For the text-containing cell, return its midpoint in [x, y] coordinate format. 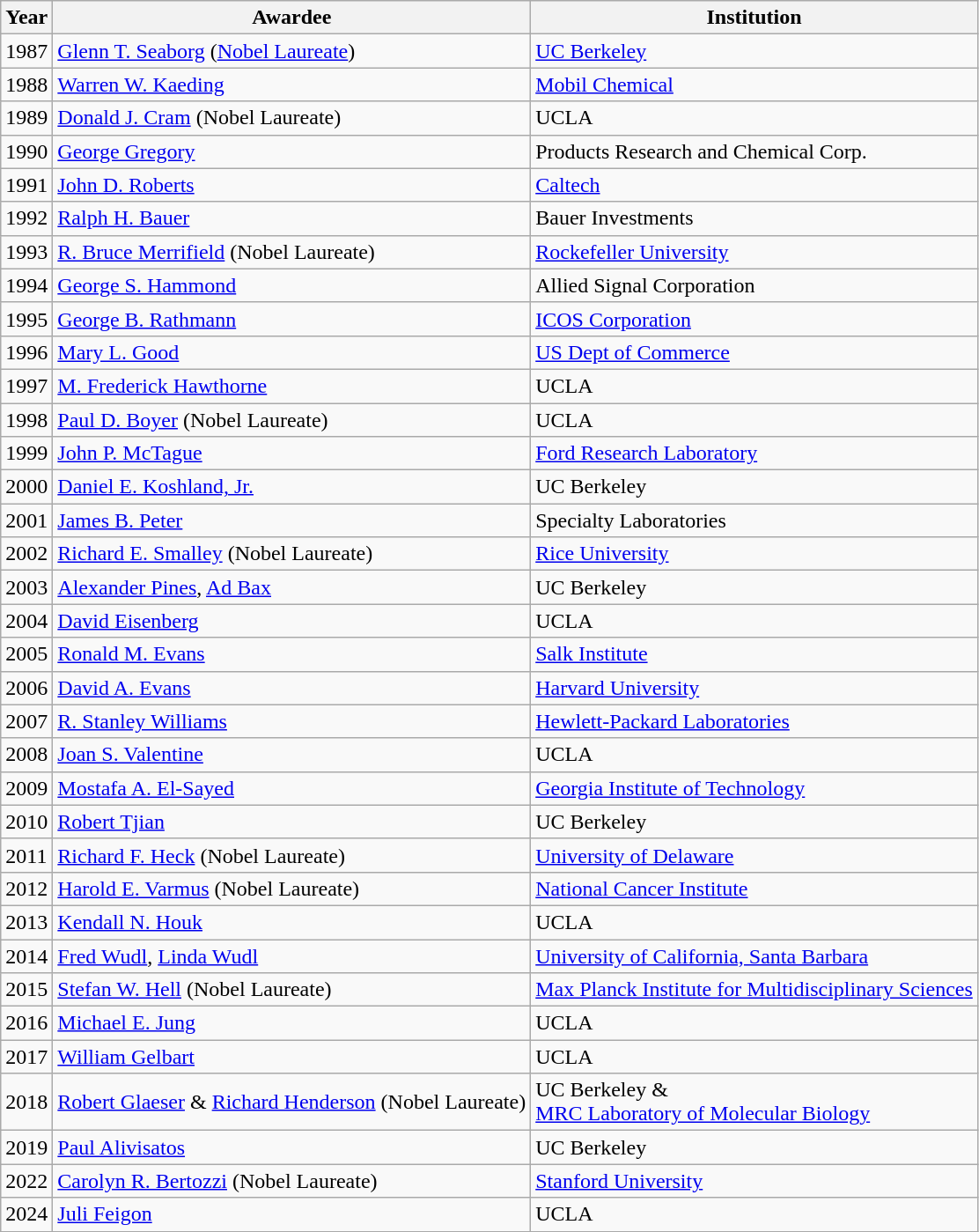
2013 [26, 922]
2015 [26, 990]
2003 [26, 587]
UC Berkeley &MRC Laboratory of Molecular Biology [754, 1103]
Ralph H. Bauer [292, 218]
Ronald M. Evans [292, 654]
Hewlett-Packard Laboratories [754, 721]
Fred Wudl, Linda Wudl [292, 955]
Robert Tjian [292, 822]
1989 [26, 118]
University of California, Santa Barbara [754, 955]
Max Planck Institute for Multidisciplinary Sciences [754, 990]
Stefan W. Hell (Nobel Laureate) [292, 990]
Ford Research Laboratory [754, 454]
Joan S. Valentine [292, 755]
2014 [26, 955]
1993 [26, 252]
1999 [26, 454]
Paul Alivisatos [292, 1147]
2006 [26, 688]
ICOS Corporation [754, 319]
David A. Evans [292, 688]
M. Frederick Hawthorne [292, 386]
Kendall N. Houk [292, 922]
2007 [26, 721]
Year [26, 18]
Daniel E. Koshland, Jr. [292, 487]
John D. Roberts [292, 185]
Georgia Institute of Technology [754, 788]
2008 [26, 755]
2011 [26, 855]
Alexander Pines, Ad Bax [292, 587]
Juli Feigon [292, 1214]
2002 [26, 554]
George S. Hammond [292, 285]
Harold E. Varmus (Nobel Laureate) [292, 889]
2012 [26, 889]
2024 [26, 1214]
Warren W. Kaeding [292, 85]
Products Research and Chemical Corp. [754, 151]
R. Stanley Williams [292, 721]
Rice University [754, 554]
2019 [26, 1147]
Mary L. Good [292, 352]
Specialty Laboratories [754, 520]
2017 [26, 1057]
Glenn T. Seaborg (Nobel Laureate) [292, 51]
1992 [26, 218]
1994 [26, 285]
2016 [26, 1023]
James B. Peter [292, 520]
Michael E. Jung [292, 1023]
1997 [26, 386]
Bauer Investments [754, 218]
Caltech [754, 185]
George Gregory [292, 151]
William Gelbart [292, 1057]
Richard F. Heck (Nobel Laureate) [292, 855]
Paul D. Boyer (Nobel Laureate) [292, 420]
1988 [26, 85]
Allied Signal Corporation [754, 285]
1990 [26, 151]
Awardee [292, 18]
1991 [26, 185]
Institution [754, 18]
Carolyn R. Bertozzi (Nobel Laureate) [292, 1181]
2010 [26, 822]
Salk Institute [754, 654]
Mobil Chemical [754, 85]
2001 [26, 520]
R. Bruce Merrifield (Nobel Laureate) [292, 252]
2009 [26, 788]
2022 [26, 1181]
University of Delaware [754, 855]
2000 [26, 487]
Stanford University [754, 1181]
David Eisenberg [292, 621]
Mostafa A. El-Sayed [292, 788]
Rockefeller University [754, 252]
Richard E. Smalley (Nobel Laureate) [292, 554]
National Cancer Institute [754, 889]
John P. McTague [292, 454]
1998 [26, 420]
Donald J. Cram (Nobel Laureate) [292, 118]
US Dept of Commerce [754, 352]
Robert Glaeser & Richard Henderson (Nobel Laureate) [292, 1103]
2005 [26, 654]
George B. Rathmann [292, 319]
2018 [26, 1103]
1987 [26, 51]
1995 [26, 319]
Harvard University [754, 688]
2004 [26, 621]
1996 [26, 352]
